Extract the (X, Y) coordinate from the center of the cell holding the provided text.  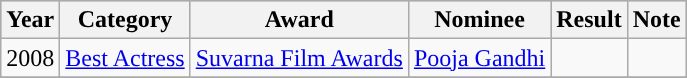
Nominee (479, 20)
Year (30, 20)
Pooja Gandhi (479, 58)
Suvarna Film Awards (299, 58)
Category (125, 20)
2008 (30, 58)
Award (299, 20)
Result (589, 20)
Best Actress (125, 58)
Note (656, 20)
